Capture the cell that displays the provided text and extract its [X, Y] central coordinate. 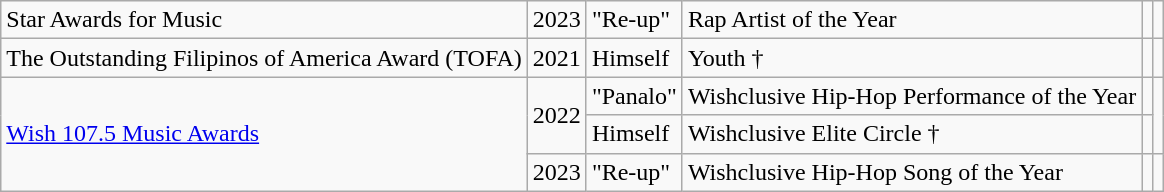
2021 [556, 58]
The Outstanding Filipinos of America Award (TOFA) [264, 58]
Youth † [912, 58]
Rap Artist of the Year [912, 20]
Wish 107.5 Music Awards [264, 134]
Wishclusive Hip-Hop Song of the Year [912, 172]
Wishclusive Hip-Hop Performance of the Year [912, 96]
2022 [556, 115]
Wishclusive Elite Circle † [912, 134]
"Panalo" [634, 96]
Star Awards for Music [264, 20]
